Pinpoint the cell where the given text exists, returning its [X, Y] midpoint coordinate. 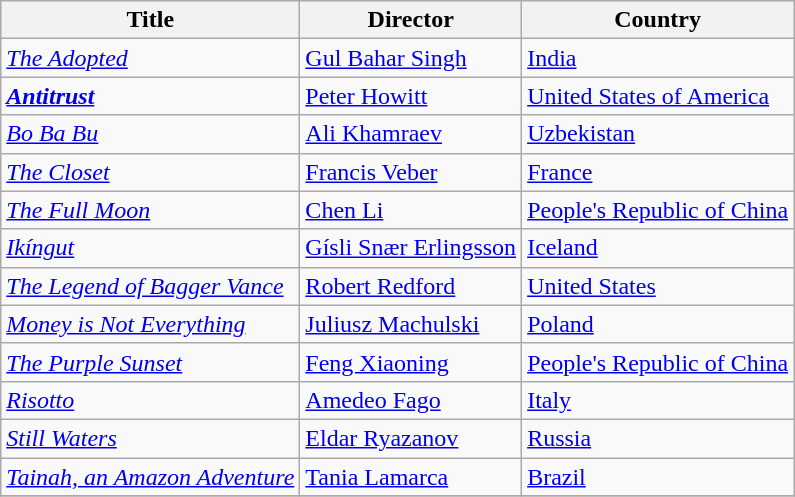
France [658, 172]
Still Waters [150, 438]
Russia [658, 438]
Amedeo Fago [411, 400]
Feng Xiaoning [411, 362]
Ikíngut [150, 248]
Juliusz Machulski [411, 324]
Robert Redford [411, 286]
Country [658, 20]
Antitrust [150, 96]
Poland [658, 324]
Iceland [658, 248]
Bo Ba Bu [150, 134]
Risotto [150, 400]
The Legend of Bagger Vance [150, 286]
Gul Bahar Singh [411, 58]
Uzbekistan [658, 134]
Tainah, an Amazon Adventure [150, 477]
Director [411, 20]
United States of America [658, 96]
Peter Howitt [411, 96]
Tania Lamarca [411, 477]
India [658, 58]
Gísli Snær Erlingsson [411, 248]
Money is Not Everything [150, 324]
Brazil [658, 477]
Title [150, 20]
Italy [658, 400]
United States [658, 286]
The Adopted [150, 58]
Ali Khamraev [411, 134]
The Closet [150, 172]
The Full Moon [150, 210]
Eldar Ryazanov [411, 438]
Francis Veber [411, 172]
The Purple Sunset [150, 362]
Chen Li [411, 210]
